Capture the cell that displays the provided text and extract its [x, y] central coordinate. 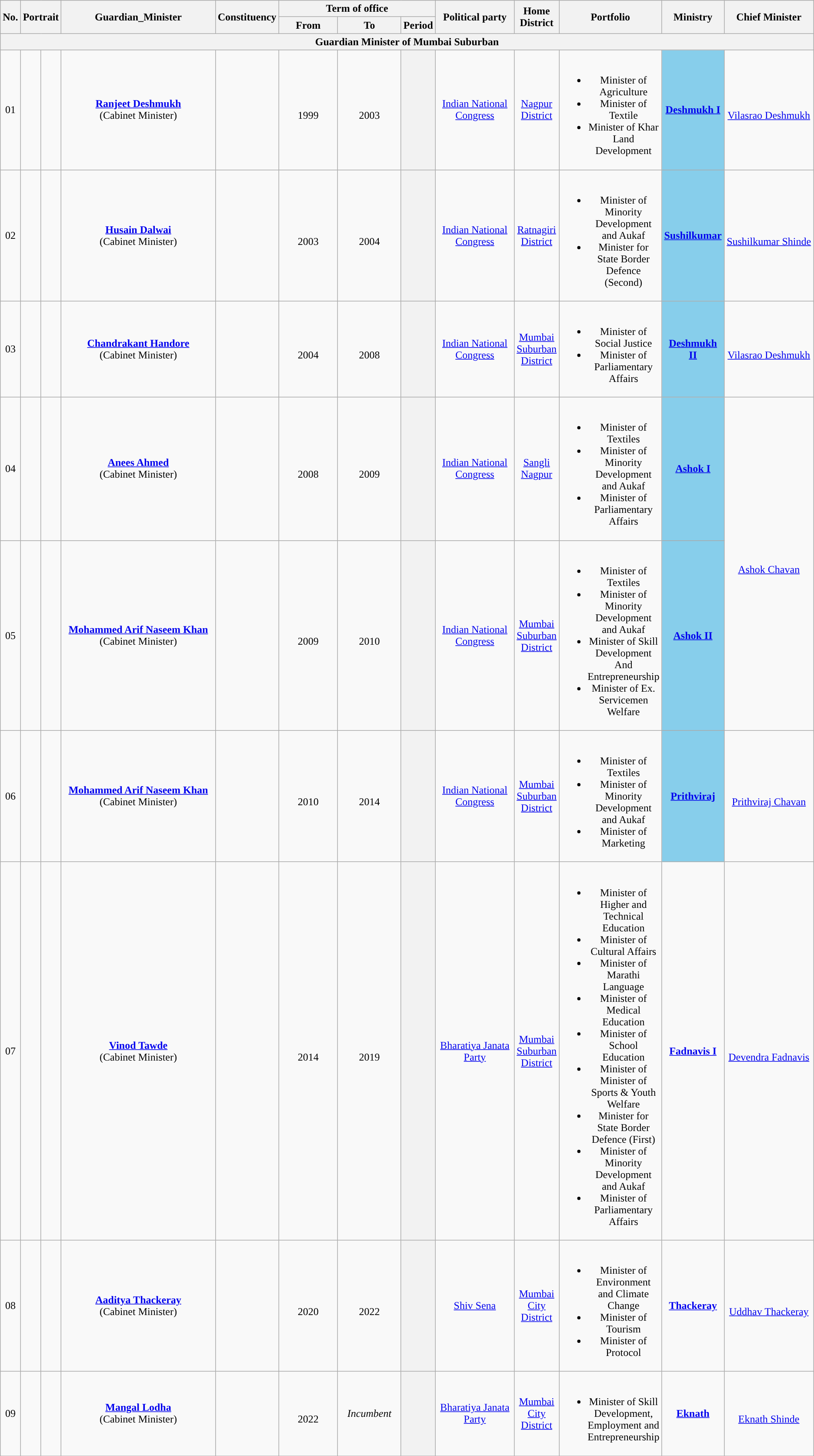
2019 [370, 1051]
Term of office [357, 9]
Devendra Fadnavis [769, 1051]
Incumbent [370, 1413]
Constituency [247, 17]
Minister of Environment and Climate ChangeMinister of TourismMinister of Protocol [610, 1305]
07 [10, 1051]
Anees Ahmed (Cabinet Minister) [138, 469]
Sushilkumar [693, 235]
Ashok I [693, 469]
Fadnavis I [693, 1051]
Thackeray [693, 1305]
Ashok Chavan [769, 564]
Home District [537, 17]
Husain Dalwai (Cabinet Minister) [138, 235]
06 [10, 796]
Minister of Skill Development, Employment and Entrepreneurship [610, 1413]
Chief Minister [769, 17]
Minister of Minority Development and AukafMinister for State Border Defence (Second) [610, 235]
Minister of AgricultureMinister of TextileMinister of Khar Land Development [610, 110]
Prithviraj Chavan [769, 796]
04 [10, 469]
09 [10, 1413]
From [308, 25]
Sangli Nagpur [537, 469]
03 [10, 349]
Shiv Sena [475, 1305]
Ministry [693, 17]
Mangal Lodha (Cabinet Minister) [138, 1413]
1999 [308, 110]
Uddhav Thackeray [769, 1305]
Chandrakant Handore (Cabinet Minister) [138, 349]
Ashok II [693, 635]
Deshmukh II [693, 349]
No. [10, 17]
Eknath [693, 1413]
Sushilkumar Shinde [769, 235]
Portfolio [610, 17]
Portrait [41, 17]
Vinod Tawde (Cabinet Minister) [138, 1051]
Guardian Minister of Mumbai Suburban [407, 42]
Guardian_Minister [138, 17]
Eknath Shinde [769, 1413]
Political party [475, 17]
Minister of TextilesMinister of Minority Development and AukafMinister of Marketing [610, 796]
02 [10, 235]
Ranjeet Deshmukh (Cabinet Minister) [138, 110]
Ratnagiri District [537, 235]
Nagpur District [537, 110]
To [370, 25]
08 [10, 1305]
01 [10, 110]
Prithviraj [693, 796]
2020 [308, 1305]
Minister of TextilesMinister of Minority Development and AukafMinister of Parliamentary Affairs [610, 469]
Aaditya Thackeray (Cabinet Minister) [138, 1305]
05 [10, 635]
Minister of Social JusticeMinister of Parliamentary Affairs [610, 349]
Deshmukh I [693, 110]
Minister of TextilesMinister of Minority Development and AukafMinister of Skill Development And EntrepreneurshipMinister of Ex. Servicemen Welfare [610, 635]
Period [418, 25]
